Return the [X, Y] coordinate for the center point of the cell that contains the specified text.  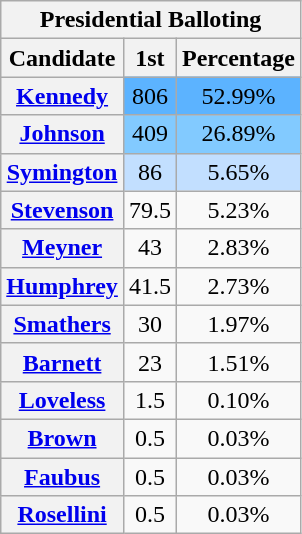
Symington [62, 172]
Barnett [62, 362]
5.23% [238, 210]
Presidential Balloting [151, 20]
Meyner [62, 248]
5.65% [238, 172]
Brown [62, 438]
86 [150, 172]
Kennedy [62, 96]
Candidate [62, 58]
Stevenson [62, 210]
79.5 [150, 210]
41.5 [150, 286]
1.51% [238, 362]
23 [150, 362]
30 [150, 324]
Smathers [62, 324]
806 [150, 96]
2.73% [238, 286]
Faubus [62, 477]
Humphrey [62, 286]
43 [150, 248]
1st [150, 58]
Loveless [62, 400]
0.10% [238, 400]
Johnson [62, 134]
52.99% [238, 96]
26.89% [238, 134]
409 [150, 134]
Rosellini [62, 515]
1.97% [238, 324]
2.83% [238, 248]
1.5 [150, 400]
Percentage [238, 58]
